Detect which cell encompasses the target text, then output its (X, Y) center coordinate. 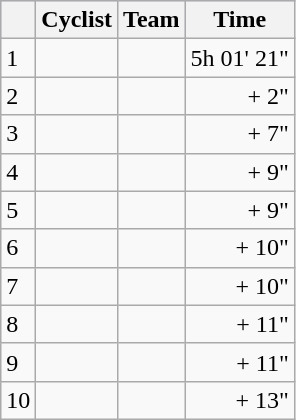
5 (18, 210)
2 (18, 96)
Time (240, 20)
Cyclist (77, 20)
7 (18, 286)
10 (18, 400)
9 (18, 362)
+ 2" (240, 96)
Team (152, 20)
6 (18, 248)
3 (18, 134)
5h 01' 21" (240, 58)
+ 13" (240, 400)
4 (18, 172)
+ 7" (240, 134)
1 (18, 58)
8 (18, 324)
